Locate the cell with the specified text and output its (x, y) center coordinate. 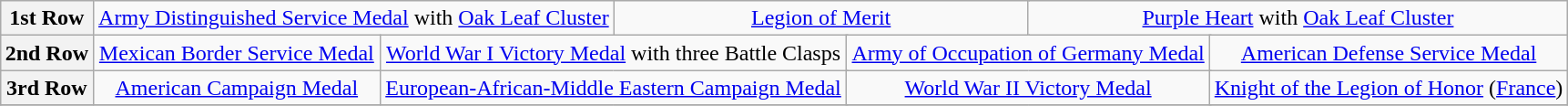
Purple Heart with Oak Leaf Cluster (1298, 18)
American Campaign Medal (237, 88)
1st Row (46, 18)
World War II Victory Medal (1028, 88)
Knight of the Legion of Honor (France) (1389, 88)
3rd Row (46, 88)
Army Distinguished Service Medal with Oak Leaf Cluster (354, 18)
American Defense Service Medal (1389, 53)
European-African-Middle Eastern Campaign Medal (614, 88)
Legion of Merit (821, 18)
Army of Occupation of Germany Medal (1028, 53)
World War I Victory Medal with three Battle Clasps (614, 53)
Mexican Border Service Medal (237, 53)
2nd Row (46, 53)
